Extract the (X, Y) coordinate from the center of the cell holding the provided text.  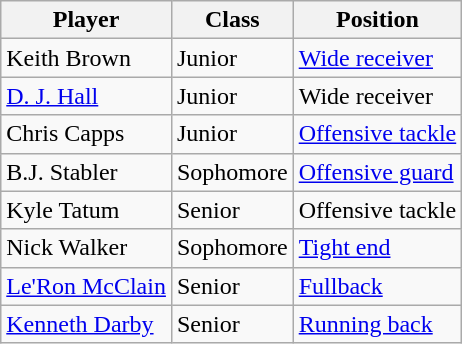
Kenneth Darby (86, 324)
Fullback (378, 286)
Chris Capps (86, 134)
Running back (378, 324)
Nick Walker (86, 248)
Class (232, 20)
B.J. Stabler (86, 172)
Le'Ron McClain (86, 286)
Tight end (378, 248)
Kyle Tatum (86, 210)
Player (86, 20)
D. J. Hall (86, 96)
Offensive guard (378, 172)
Position (378, 20)
Keith Brown (86, 58)
